Pinpoint the cell where the given text exists, returning its (x, y) midpoint coordinate. 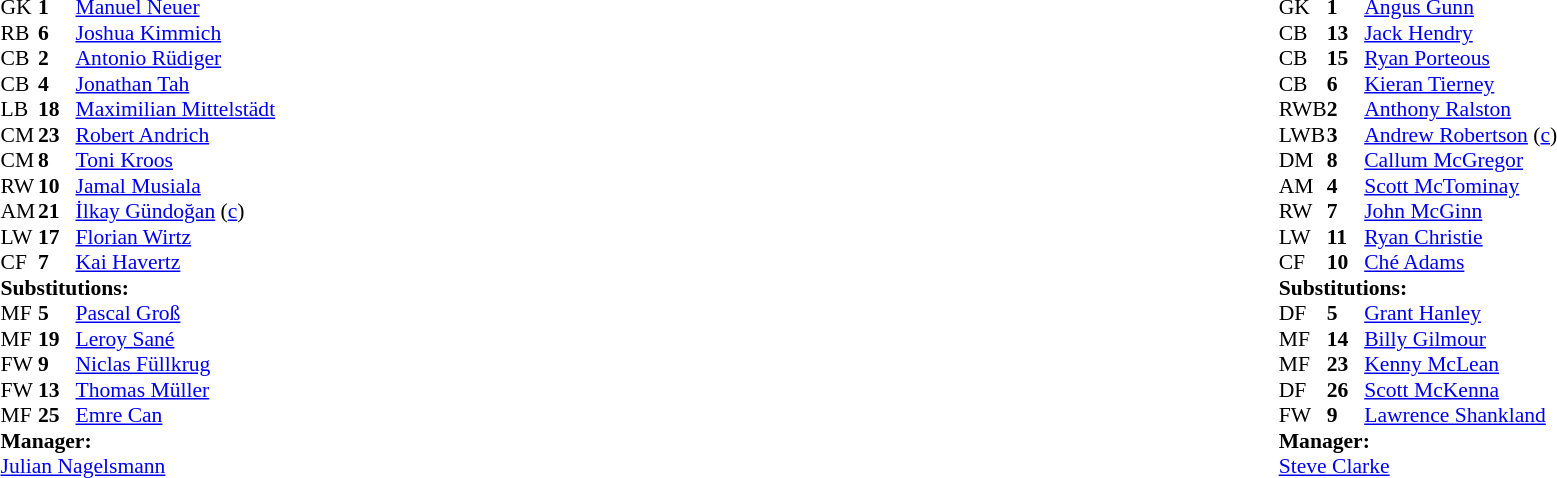
Billy Gilmour (1460, 339)
Substitutions: (138, 288)
Manager: (138, 441)
Niclas Füllkrug (176, 365)
Emre Can (176, 415)
LWB (1303, 135)
Antonio Rüdiger (176, 59)
Kai Havertz (176, 263)
18 (57, 109)
Andrew Robertson (c) (1460, 135)
Toni Kroos (176, 161)
Jack Hendry (1460, 33)
26 (1346, 390)
Scott McTominay (1460, 186)
3 (1346, 135)
Thomas Müller (176, 390)
Kenny McLean (1460, 365)
19 (57, 339)
Anthony Ralston (1460, 109)
John McGinn (1460, 211)
Callum McGregor (1460, 161)
LB (19, 109)
17 (57, 237)
25 (57, 415)
Leroy Sané (176, 339)
Kieran Tierney (1460, 84)
Jonathan Tah (176, 84)
Florian Wirtz (176, 237)
Jamal Musiala (176, 186)
14 (1346, 339)
Ryan Porteous (1460, 59)
Ryan Christie (1460, 237)
RWB (1303, 109)
İlkay Gündoğan (c) (176, 211)
RB (19, 33)
Lawrence Shankland (1460, 415)
21 (57, 211)
Pascal Groß (176, 313)
15 (1346, 59)
11 (1346, 237)
Ché Adams (1460, 263)
Scott McKenna (1460, 390)
Robert Andrich (176, 135)
DM (1303, 161)
Grant Hanley (1460, 313)
Joshua Kimmich (176, 33)
Maximilian Mittelstädt (176, 109)
